Return the (x, y) coordinate for the center point of the cell that contains the specified text.  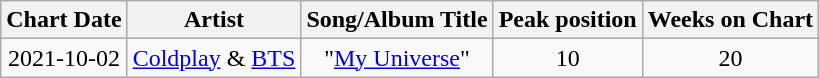
Coldplay & BTS (214, 58)
Weeks on Chart (730, 20)
2021-10-02 (64, 58)
Chart Date (64, 20)
10 (568, 58)
"My Universe" (397, 58)
Artist (214, 20)
Song/Album Title (397, 20)
20 (730, 58)
Peak position (568, 20)
